Detect which cell encompasses the target text, then output its [X, Y] center coordinate. 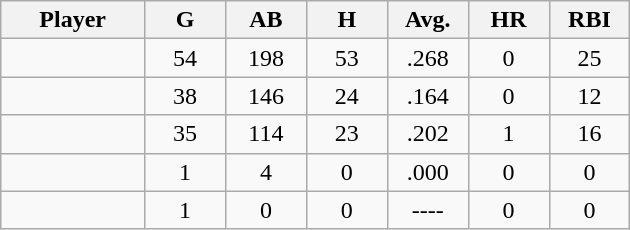
24 [346, 96]
---- [428, 210]
16 [590, 134]
12 [590, 96]
23 [346, 134]
38 [186, 96]
.000 [428, 172]
54 [186, 58]
25 [590, 58]
114 [266, 134]
HR [508, 20]
RBI [590, 20]
Player [73, 20]
146 [266, 96]
53 [346, 58]
H [346, 20]
.202 [428, 134]
.164 [428, 96]
198 [266, 58]
4 [266, 172]
35 [186, 134]
G [186, 20]
Avg. [428, 20]
AB [266, 20]
.268 [428, 58]
